For the text-containing cell, return its midpoint in [x, y] coordinate format. 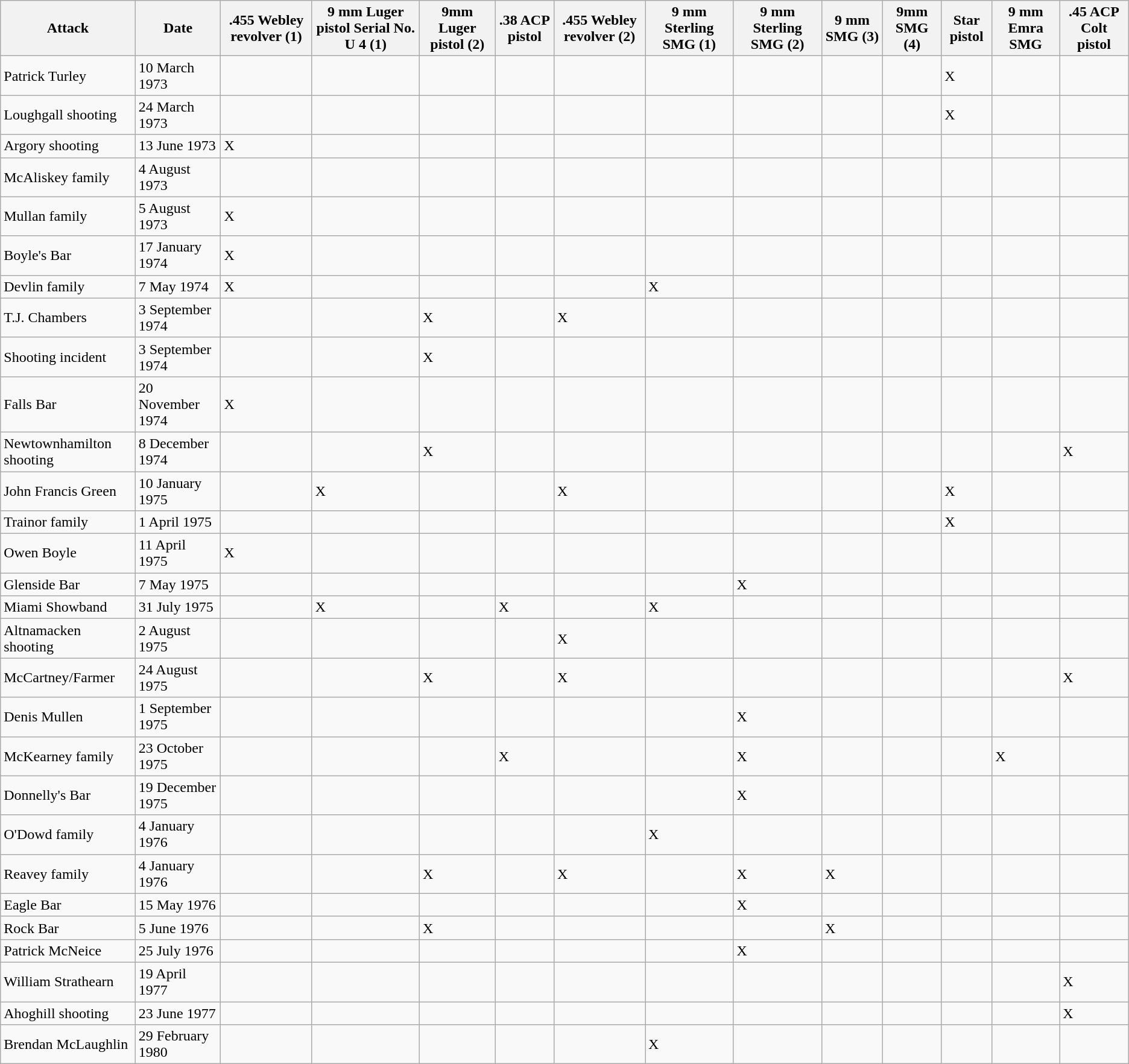
.455 Webley revolver (2) [599, 28]
17 January 1974 [178, 256]
25 July 1976 [178, 951]
15 May 1976 [178, 905]
24 March 1973 [178, 115]
Loughgall shooting [68, 115]
23 June 1977 [178, 1013]
7 May 1975 [178, 584]
Patrick Turley [68, 76]
Altnamacken shooting [68, 638]
Reavey family [68, 873]
Shooting incident [68, 357]
11 April 1975 [178, 554]
Star pistol [967, 28]
Newtownhamilton shooting [68, 451]
William Strathearn [68, 982]
31 July 1975 [178, 607]
19 December 1975 [178, 795]
Mullan family [68, 216]
Donnelly's Bar [68, 795]
T.J. Chambers [68, 317]
9 mm Sterling SMG (1) [689, 28]
23 October 1975 [178, 756]
20 November 1974 [178, 404]
10 March 1973 [178, 76]
9 mm Emra SMG [1026, 28]
McCartney/Farmer [68, 678]
Attack [68, 28]
McAliskey family [68, 177]
7 May 1974 [178, 287]
9 mm Sterling SMG (2) [777, 28]
McKearney family [68, 756]
Devlin family [68, 287]
8 December 1974 [178, 451]
24 August 1975 [178, 678]
19 April 1977 [178, 982]
Eagle Bar [68, 905]
4 August 1973 [178, 177]
.455 Webley revolver (1) [267, 28]
Trainor family [68, 522]
Argory shooting [68, 146]
Date [178, 28]
2 August 1975 [178, 638]
.38 ACP pistol [525, 28]
Miami Showband [68, 607]
Brendan McLaughlin [68, 1045]
5 June 1976 [178, 928]
Owen Boyle [68, 554]
13 June 1973 [178, 146]
Boyle's Bar [68, 256]
Glenside Bar [68, 584]
Falls Bar [68, 404]
.45 ACP Colt pistol [1094, 28]
O'Dowd family [68, 835]
1 September 1975 [178, 717]
9 mm Luger pistol Serial No. U 4 (1) [365, 28]
1 April 1975 [178, 522]
10 January 1975 [178, 491]
9 mm SMG (3) [852, 28]
Rock Bar [68, 928]
Denis Mullen [68, 717]
Ahoghill shooting [68, 1013]
Patrick McNeice [68, 951]
9mm SMG (4) [912, 28]
John Francis Green [68, 491]
5 August 1973 [178, 216]
9mm Luger pistol (2) [457, 28]
29 February 1980 [178, 1045]
